Scan for the cell matching the given text and deliver its [X, Y] coordinate at center. 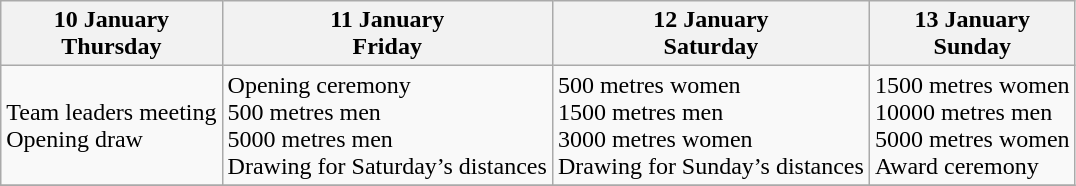
11 JanuaryFriday [387, 34]
13 JanuarySunday [972, 34]
12 JanuarySaturday [710, 34]
Opening ceremony500 metres men5000 metres menDrawing for Saturday’s distances [387, 126]
Team leaders meetingOpening draw [112, 126]
500 metres women1500 metres men3000 metres womenDrawing for Sunday’s distances [710, 126]
1500 metres women10000 metres men5000 metres womenAward ceremony [972, 126]
10 JanuaryThursday [112, 34]
